Scan for the cell matching the given text and deliver its [x, y] coordinate at center. 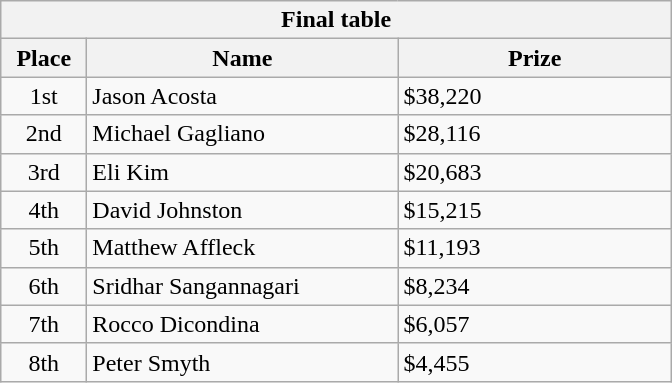
Peter Smyth [242, 362]
8th [44, 362]
$11,193 [535, 248]
1st [44, 96]
Place [44, 58]
Jason Acosta [242, 96]
2nd [44, 134]
$20,683 [535, 172]
5th [44, 248]
$6,057 [535, 324]
$38,220 [535, 96]
Final table [336, 20]
Rocco Dicondina [242, 324]
6th [44, 286]
Eli Kim [242, 172]
David Johnston [242, 210]
7th [44, 324]
Name [242, 58]
Matthew Affleck [242, 248]
$4,455 [535, 362]
3rd [44, 172]
$15,215 [535, 210]
$8,234 [535, 286]
Prize [535, 58]
Sridhar Sangannagari [242, 286]
$28,116 [535, 134]
4th [44, 210]
Michael Gagliano [242, 134]
